Find where the given text appears and provide that cell's center as (X, Y) coordinate. 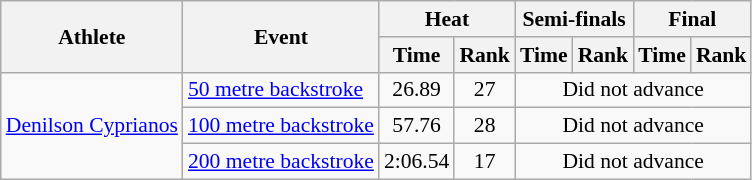
28 (484, 126)
Final (692, 19)
17 (484, 162)
Denilson Cyprianos (92, 126)
Heat (447, 19)
26.89 (416, 90)
2:06.54 (416, 162)
100 metre backstroke (281, 126)
Athlete (92, 36)
50 metre backstroke (281, 90)
57.76 (416, 126)
27 (484, 90)
200 metre backstroke (281, 162)
Semi-finals (574, 19)
Event (281, 36)
